Scan for the cell matching the given text and deliver its (X, Y) coordinate at center. 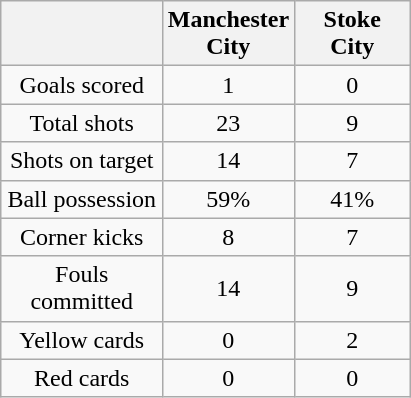
23 (228, 123)
Fouls committed (82, 288)
Manchester City (228, 34)
Ball possession (82, 199)
59% (228, 199)
Shots on target (82, 161)
Corner kicks (82, 237)
8 (228, 237)
1 (228, 85)
2 (352, 340)
41% (352, 199)
Goals scored (82, 85)
Stoke City (352, 34)
Yellow cards (82, 340)
Red cards (82, 378)
Total shots (82, 123)
